Search for the cell housing the specified text and yield its [X, Y] center coordinate. 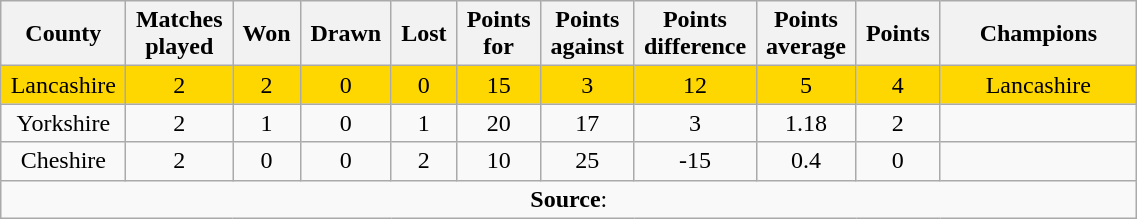
Points [898, 34]
4 [898, 85]
1.18 [806, 123]
12 [695, 85]
Drawn [346, 34]
20 [499, 123]
-15 [695, 161]
15 [499, 85]
Points difference [695, 34]
Source: [569, 199]
Points average [806, 34]
Cheshire [64, 161]
Champions [1038, 34]
County [64, 34]
Won [267, 34]
Yorkshire [64, 123]
5 [806, 85]
17 [588, 123]
Lost [424, 34]
25 [588, 161]
Points against [588, 34]
0.4 [806, 161]
Matches played [180, 34]
10 [499, 161]
Points for [499, 34]
